Find where the given text appears and provide that cell's center as [x, y] coordinate. 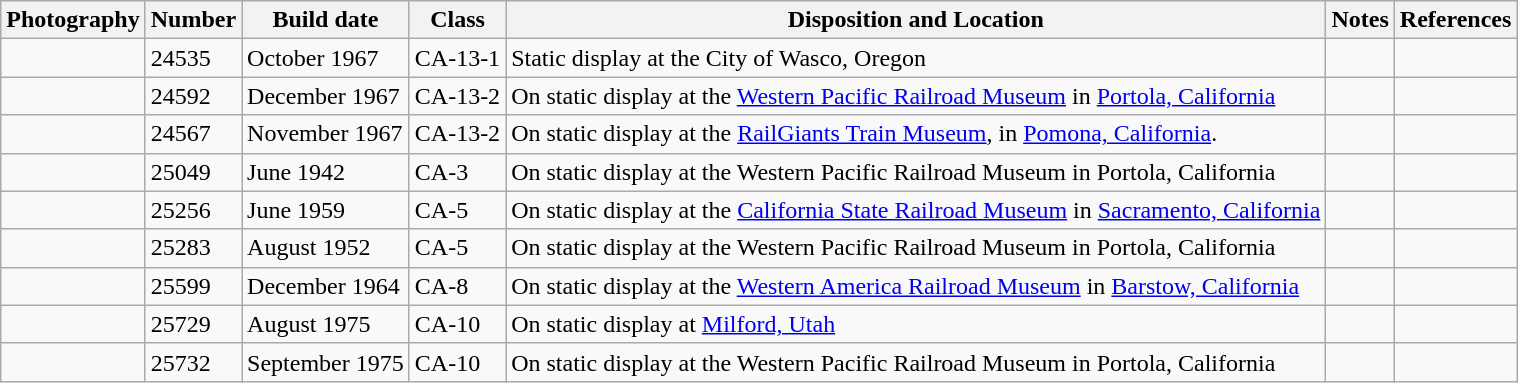
Number [193, 20]
25729 [193, 324]
Disposition and Location [916, 20]
Notes [1360, 20]
25283 [193, 248]
June 1959 [326, 210]
References [1456, 20]
September 1975 [326, 362]
25256 [193, 210]
On static display at the RailGiants Train Museum, in Pomona, California. [916, 134]
On static display at the California State Railroad Museum in Sacramento, California [916, 210]
August 1952 [326, 248]
August 1975 [326, 324]
On static display at the Western America Railroad Museum in Barstow, California [916, 286]
Photography [73, 20]
November 1967 [326, 134]
24567 [193, 134]
25599 [193, 286]
CA-13-1 [457, 58]
24592 [193, 96]
25732 [193, 362]
December 1964 [326, 286]
CA-8 [457, 286]
Static display at the City of Wasco, Oregon [916, 58]
October 1967 [326, 58]
CA-3 [457, 172]
25049 [193, 172]
Build date [326, 20]
24535 [193, 58]
June 1942 [326, 172]
Class [457, 20]
December 1967 [326, 96]
On static display at Milford, Utah [916, 324]
